Pinpoint the cell where the given text exists, returning its [x, y] midpoint coordinate. 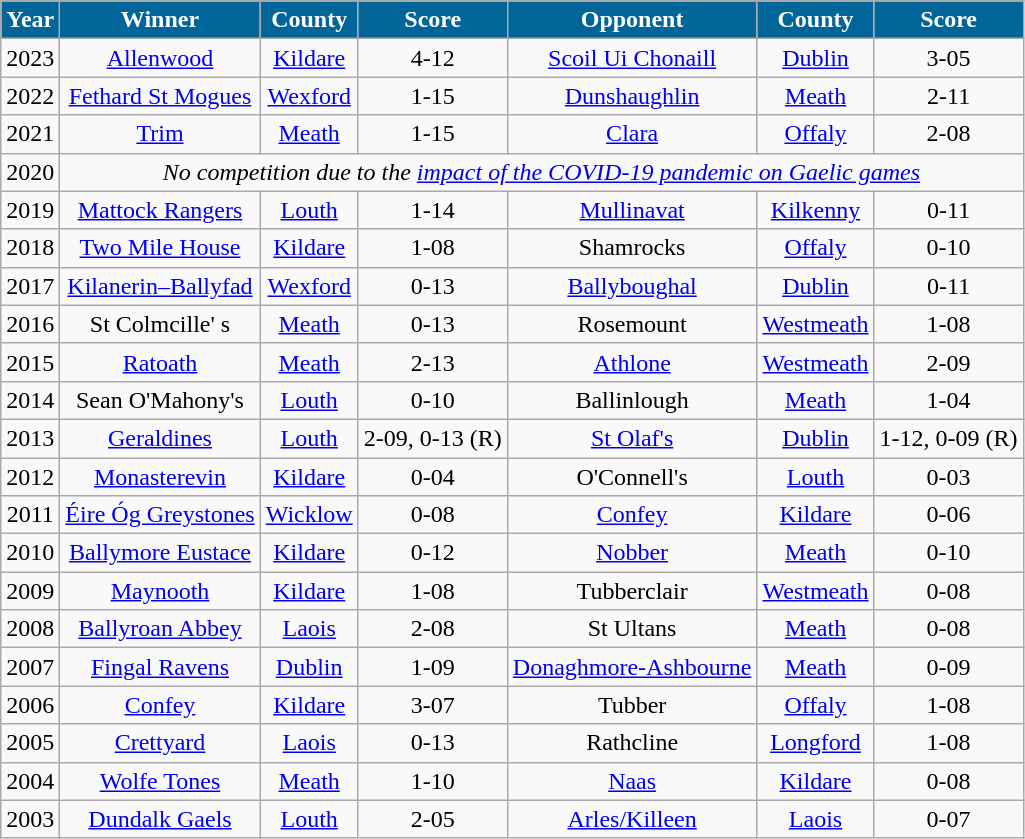
Éire Óg Greystones [160, 515]
Two Mile House [160, 248]
Donaghmore-Ashbourne [632, 667]
Allenwood [160, 58]
1-04 [948, 400]
2023 [30, 58]
Tubberclair [632, 591]
2018 [30, 248]
Crettyard [160, 743]
2022 [30, 96]
Kilkenny [816, 210]
St Colmcille' s [160, 324]
Shamrocks [632, 248]
St Olaf's [632, 438]
1-10 [432, 781]
Rosemount [632, 324]
0-07 [948, 819]
Wicklow [309, 515]
0-03 [948, 477]
Fingal Ravens [160, 667]
Mullinavat [632, 210]
0-06 [948, 515]
1-12, 0-09 (R) [948, 438]
3-07 [432, 705]
Naas [632, 781]
Ratoath [160, 362]
Maynooth [160, 591]
St Ultans [632, 629]
2-11 [948, 96]
2013 [30, 438]
Kilanerin–Ballyfad [160, 286]
Ballyboughal [632, 286]
2009 [30, 591]
2-09 [948, 362]
Dundalk Gaels [160, 819]
2008 [30, 629]
2007 [30, 667]
2015 [30, 362]
2003 [30, 819]
2004 [30, 781]
O'Connell's [632, 477]
Arles/Killeen [632, 819]
0-04 [432, 477]
Mattock Rangers [160, 210]
2010 [30, 553]
Ballymore Eustace [160, 553]
2-13 [432, 362]
1-14 [432, 210]
No competition due to the impact of the COVID-19 pandemic on Gaelic games [542, 172]
Wolfe Tones [160, 781]
Fethard St Mogues [160, 96]
Geraldines [160, 438]
4-12 [432, 58]
Monasterevin [160, 477]
2014 [30, 400]
2020 [30, 172]
Ballinlough [632, 400]
Sean O'Mahony's [160, 400]
2-09, 0-13 (R) [432, 438]
Tubber [632, 705]
Nobber [632, 553]
3-05 [948, 58]
Scoil Ui Chonaill [632, 58]
2021 [30, 134]
2-05 [432, 819]
2017 [30, 286]
Opponent [632, 20]
2005 [30, 743]
Longford [816, 743]
Rathcline [632, 743]
2011 [30, 515]
Clara [632, 134]
0-12 [432, 553]
1-09 [432, 667]
2006 [30, 705]
2016 [30, 324]
0-09 [948, 667]
Athlone [632, 362]
Ballyroan Abbey [160, 629]
Winner [160, 20]
Trim [160, 134]
Dunshaughlin [632, 96]
2012 [30, 477]
2019 [30, 210]
Year [30, 20]
